Output the [X, Y] coordinate of the center of the cell containing the given text.  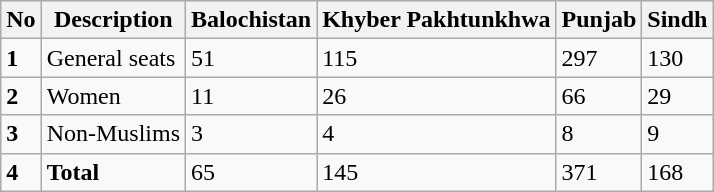
Non-Muslims [113, 134]
29 [678, 96]
Punjab [599, 20]
51 [252, 58]
Balochistan [252, 20]
8 [599, 134]
2 [21, 96]
130 [678, 58]
297 [599, 58]
Khyber Pakhtunkhwa [436, 20]
371 [599, 172]
Total [113, 172]
26 [436, 96]
168 [678, 172]
No [21, 20]
Women [113, 96]
115 [436, 58]
66 [599, 96]
Description [113, 20]
145 [436, 172]
Sindh [678, 20]
11 [252, 96]
65 [252, 172]
9 [678, 134]
1 [21, 58]
General seats [113, 58]
